Extract the [X, Y] coordinate from the center of the cell holding the provided text.  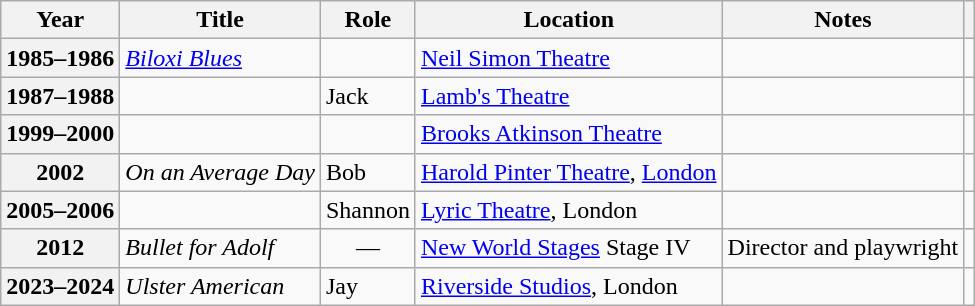
New World Stages Stage IV [568, 248]
Year [60, 20]
Lamb's Theatre [568, 96]
Role [368, 20]
2023–2024 [60, 286]
2012 [60, 248]
Riverside Studios, London [568, 286]
1999–2000 [60, 134]
Bullet for Adolf [220, 248]
Neil Simon Theatre [568, 58]
Title [220, 20]
Ulster American [220, 286]
— [368, 248]
Director and playwright [843, 248]
Jack [368, 96]
1985–1986 [60, 58]
Brooks Atkinson Theatre [568, 134]
2002 [60, 172]
2005–2006 [60, 210]
Bob [368, 172]
Biloxi Blues [220, 58]
Shannon [368, 210]
1987–1988 [60, 96]
Notes [843, 20]
Harold Pinter Theatre, London [568, 172]
On an Average Day [220, 172]
Location [568, 20]
Jay [368, 286]
Lyric Theatre, London [568, 210]
